Provide the (x, y) coordinate of the cell's center where the given text is located.  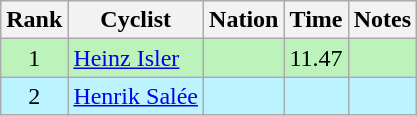
Henrik Salée (136, 96)
2 (34, 96)
Nation (244, 20)
Time (316, 20)
Notes (382, 20)
Rank (34, 20)
Cyclist (136, 20)
Heinz Isler (136, 58)
1 (34, 58)
11.47 (316, 58)
